Scan for the cell matching the given text and deliver its [x, y] coordinate at center. 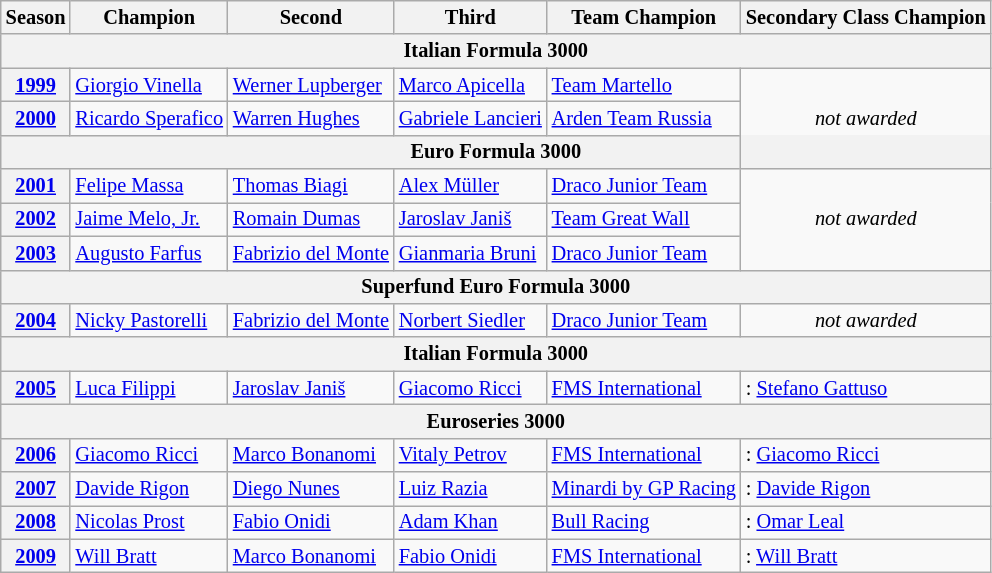
2003 [36, 253]
Team Martello [644, 85]
Adam Khan [470, 522]
Nicky Pastorelli [148, 320]
2009 [36, 556]
: Giacomo Ricci [866, 455]
Arden Team Russia [644, 118]
Davide Rigon [148, 489]
Augusto Farfus [148, 253]
: Stefano Gattuso [866, 388]
Diego Nunes [311, 489]
Team Great Wall [644, 219]
2004 [36, 320]
Second [311, 17]
Marco Apicella [470, 85]
Bull Racing [644, 522]
Minardi by GP Racing [644, 489]
1999 [36, 85]
2006 [36, 455]
Third [470, 17]
: Omar Leal [866, 522]
2000 [36, 118]
Champion [148, 17]
2002 [36, 219]
Nicolas Prost [148, 522]
Giorgio Vinella [148, 85]
Secondary Class Champion [866, 17]
Team Champion [644, 17]
Gianmaria Bruni [470, 253]
: Will Bratt [866, 556]
Alex Müller [470, 186]
Thomas Biagi [311, 186]
Vitaly Petrov [470, 455]
2005 [36, 388]
Euro Formula 3000 [496, 152]
Felipe Massa [148, 186]
Ricardo Sperafico [148, 118]
2001 [36, 186]
Euroseries 3000 [496, 421]
Norbert Siedler [470, 320]
Werner Lupberger [311, 85]
2007 [36, 489]
Warren Hughes [311, 118]
Luiz Razia [470, 489]
Gabriele Lancieri [470, 118]
: Davide Rigon [866, 489]
Jaime Melo, Jr. [148, 219]
Romain Dumas [311, 219]
Luca Filippi [148, 388]
2008 [36, 522]
Season [36, 17]
Superfund Euro Formula 3000 [496, 287]
Will Bratt [148, 556]
